Determine the [x, y] coordinate at the center of the cell enclosing the given text.  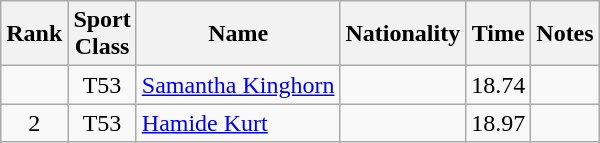
2 [34, 123]
Rank [34, 34]
18.74 [498, 85]
Nationality [403, 34]
Hamide Kurt [238, 123]
SportClass [102, 34]
Samantha Kinghorn [238, 85]
Time [498, 34]
18.97 [498, 123]
Notes [565, 34]
Name [238, 34]
